Detect which cell encompasses the target text, then output its (X, Y) center coordinate. 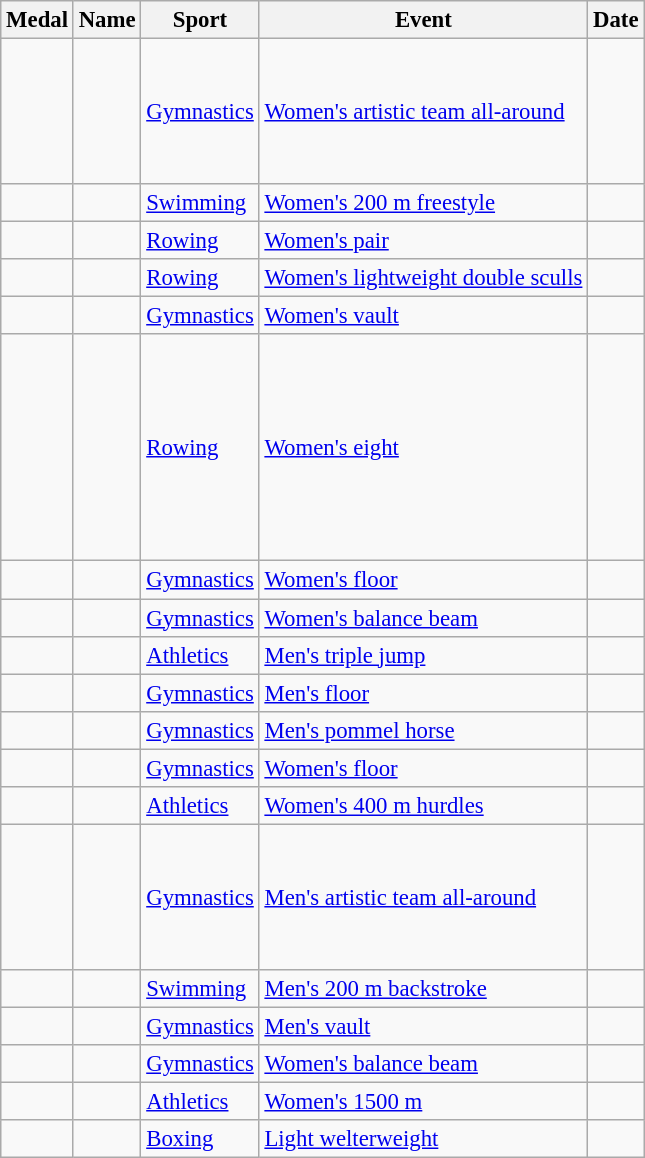
Men's 200 m backstroke (424, 989)
Light welterweight (424, 1139)
Women's 400 m hurdles (424, 806)
Women's artistic team all-around (424, 112)
Women's lightweight double sculls (424, 278)
Women's eight (424, 448)
Men's triple jump (424, 655)
Men's vault (424, 1026)
Sport (200, 20)
Women's pair (424, 241)
Women's 200 m freestyle (424, 203)
Date (616, 20)
Boxing (200, 1139)
Medal (38, 20)
Men's artistic team all-around (424, 897)
Event (424, 20)
Name (107, 20)
Men's floor (424, 693)
Women's 1500 m (424, 1102)
Men's pommel horse (424, 730)
Women's vault (424, 316)
